Determine the [x, y] coordinate at the center of the cell enclosing the given text.  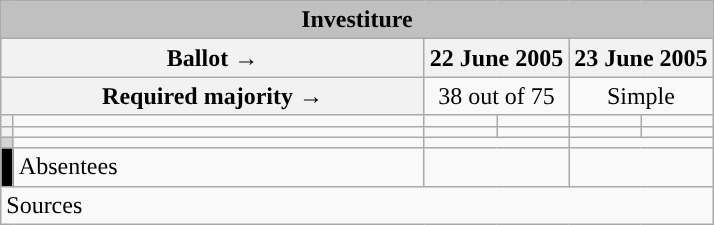
Ballot → [213, 58]
22 June 2005 [496, 58]
Required majority → [213, 96]
Sources [357, 205]
23 June 2005 [641, 58]
38 out of 75 [496, 96]
Simple [641, 96]
Investiture [357, 20]
Absentees [218, 167]
